Capture the cell that displays the provided text and extract its [x, y] central coordinate. 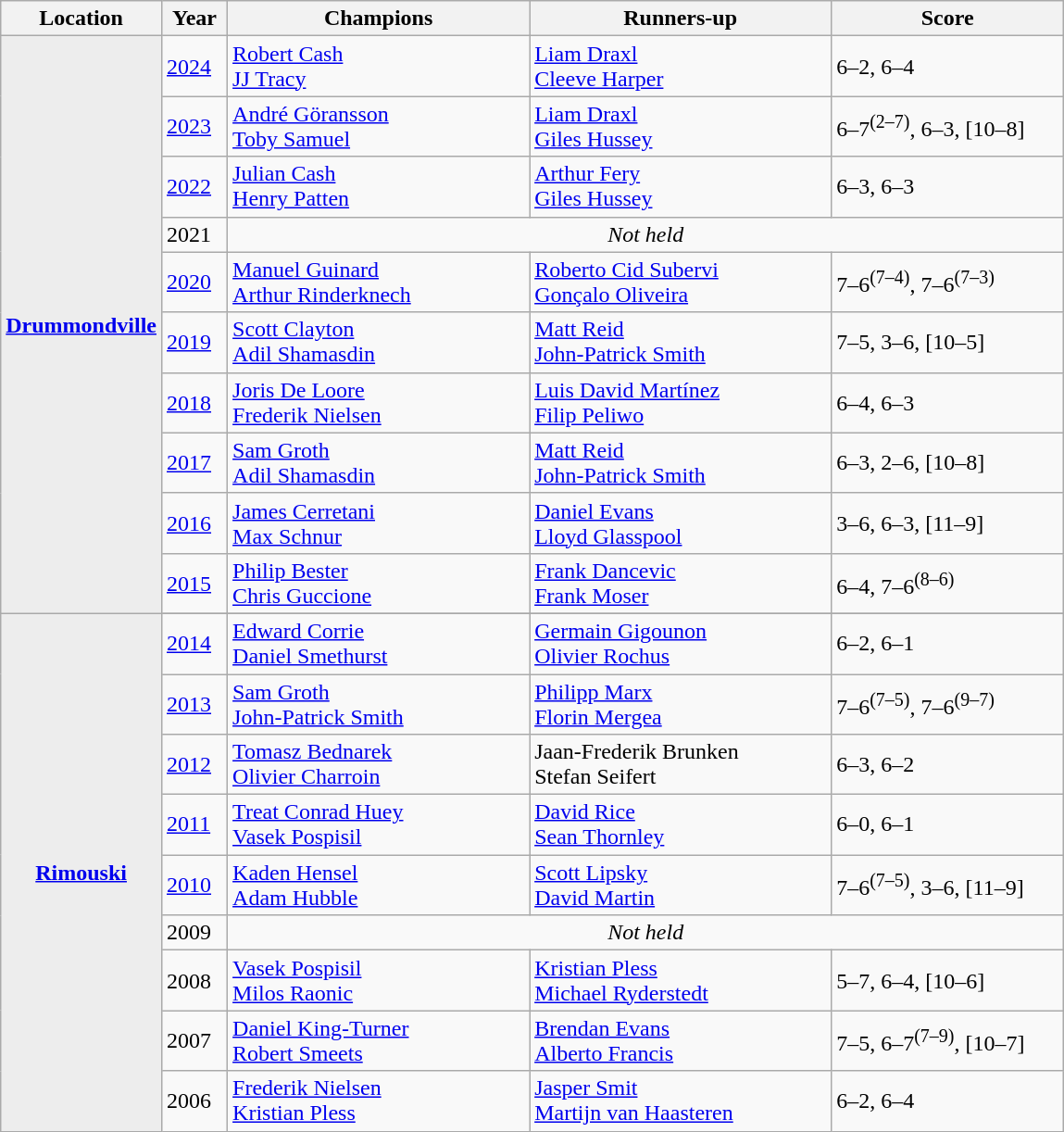
3–6, 6–3, [11–9] [948, 522]
Julian Cash Henry Patten [379, 187]
Liam Draxl Cleeve Harper [681, 67]
7–6(7–5), 3–6, [11–9] [948, 886]
Treat Conrad Huey Vasek Pospisil [379, 824]
2015 [194, 584]
7–5, 3–6, [10–5] [948, 343]
7–6(7–4), 7–6(7–3) [948, 282]
7–6(7–5), 7–6(9–7) [948, 704]
Location [81, 19]
Scott Clayton Adil Shamasdin [379, 343]
Luis David Martínez Filip Peliwo [681, 402]
Champions [379, 19]
Scott Lipsky David Martin [681, 886]
Jasper Smit Martijn van Haasteren [681, 1101]
Rimouski [81, 873]
Score [948, 19]
6–4, 7–6(8–6) [948, 584]
Jaan-Frederik Brunken Stefan Seifert [681, 765]
6–0, 6–1 [948, 824]
2017 [194, 463]
Robert Cash JJ Tracy [379, 67]
Drummondville [81, 325]
Roberto Cid Subervi Gonçalo Oliveira [681, 282]
2023 [194, 126]
6–2, 6–1 [948, 643]
André Göransson Toby Samuel [379, 126]
2007 [194, 1041]
Daniel King-Turner Robert Smeets [379, 1041]
Philipp Marx Florin Mergea [681, 704]
Sam Groth Adil Shamasdin [379, 463]
Daniel Evans Lloyd Glasspool [681, 522]
Germain Gigounon Olivier Rochus [681, 643]
Arthur Fery Giles Hussey [681, 187]
2006 [194, 1101]
6–7(2–7), 6–3, [10–8] [948, 126]
2009 [194, 933]
6–3, 2–6, [10–8] [948, 463]
2008 [194, 980]
Tomasz Bednarek Olivier Charroin [379, 765]
Edward Corrie Daniel Smethurst [379, 643]
Frederik Nielsen Kristian Pless [379, 1101]
2016 [194, 522]
6–3, 6–2 [948, 765]
Liam Draxl Giles Hussey [681, 126]
2020 [194, 282]
Vasek Pospisil Milos Raonic [379, 980]
2018 [194, 402]
Sam Groth John-Patrick Smith [379, 704]
6–3, 6–3 [948, 187]
2010 [194, 886]
Joris De Loore Frederik Nielsen [379, 402]
Runners-up [681, 19]
5–7, 6–4, [10–6] [948, 980]
2021 [194, 234]
Manuel Guinard Arthur Rinderknech [379, 282]
2013 [194, 704]
Kaden Hensel Adam Hubble [379, 886]
6–4, 6–3 [948, 402]
2019 [194, 343]
2024 [194, 67]
Philip Bester Chris Guccione [379, 584]
7–5, 6–7(7–9), [10–7] [948, 1041]
Frank Dancevic Frank Moser [681, 584]
Year [194, 19]
2012 [194, 765]
Kristian Pless Michael Ryderstedt [681, 980]
2011 [194, 824]
2022 [194, 187]
David Rice Sean Thornley [681, 824]
2014 [194, 643]
James Cerretani Max Schnur [379, 522]
Brendan Evans Alberto Francis [681, 1041]
